Output the [x, y] coordinate of the center of the cell containing the given text.  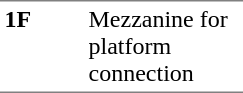
1F [42, 46]
Mezzanine for platform connection [164, 46]
